Determine the (x, y) coordinate at the center of the cell enclosing the given text.  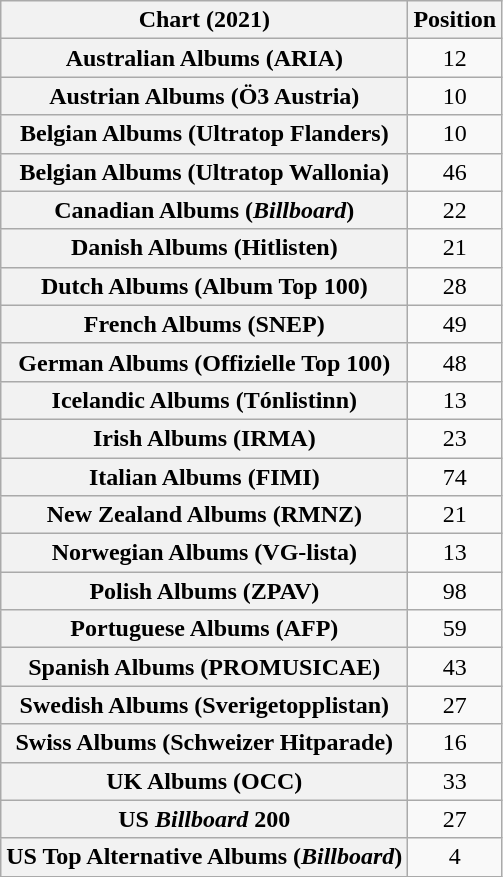
New Zealand Albums (RMNZ) (204, 515)
Chart (2021) (204, 20)
33 (455, 781)
Swiss Albums (Schweizer Hitparade) (204, 743)
Position (455, 20)
Danish Albums (Hitlisten) (204, 248)
Belgian Albums (Ultratop Flanders) (204, 134)
German Albums (Offizielle Top 100) (204, 362)
Austrian Albums (Ö3 Austria) (204, 96)
49 (455, 324)
UK Albums (OCC) (204, 781)
US Billboard 200 (204, 819)
Swedish Albums (Sverigetopplistan) (204, 705)
Polish Albums (ZPAV) (204, 591)
Canadian Albums (Billboard) (204, 210)
Dutch Albums (Album Top 100) (204, 286)
Australian Albums (ARIA) (204, 58)
Spanish Albums (PROMUSICAE) (204, 667)
Italian Albums (FIMI) (204, 477)
US Top Alternative Albums (Billboard) (204, 857)
Irish Albums (IRMA) (204, 438)
French Albums (SNEP) (204, 324)
74 (455, 477)
Portuguese Albums (AFP) (204, 629)
28 (455, 286)
46 (455, 172)
Belgian Albums (Ultratop Wallonia) (204, 172)
59 (455, 629)
43 (455, 667)
23 (455, 438)
48 (455, 362)
4 (455, 857)
22 (455, 210)
16 (455, 743)
Norwegian Albums (VG-lista) (204, 553)
12 (455, 58)
Icelandic Albums (Tónlistinn) (204, 400)
98 (455, 591)
